Locate the cell with the specified text and output its (X, Y) center coordinate. 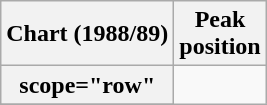
Peakposition (220, 34)
Chart (1988/89) (88, 34)
scope="row" (88, 85)
